Provide the [X, Y] coordinate of the cell's center where the given text is located.  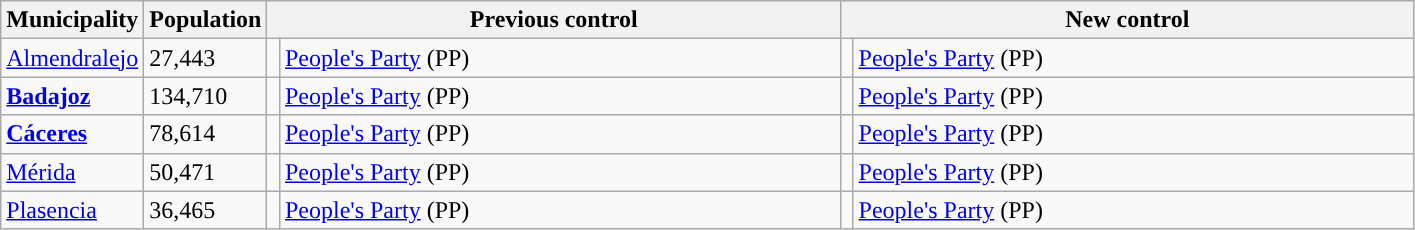
36,465 [206, 210]
Plasencia [72, 210]
78,614 [206, 134]
134,710 [206, 96]
Population [206, 20]
27,443 [206, 58]
New control [1127, 20]
Mérida [72, 172]
Municipality [72, 20]
Badajoz [72, 96]
Cáceres [72, 134]
Almendralejo [72, 58]
Previous control [554, 20]
50,471 [206, 172]
